From the cell containing the given text, extract its center point as [X, Y] coordinate. 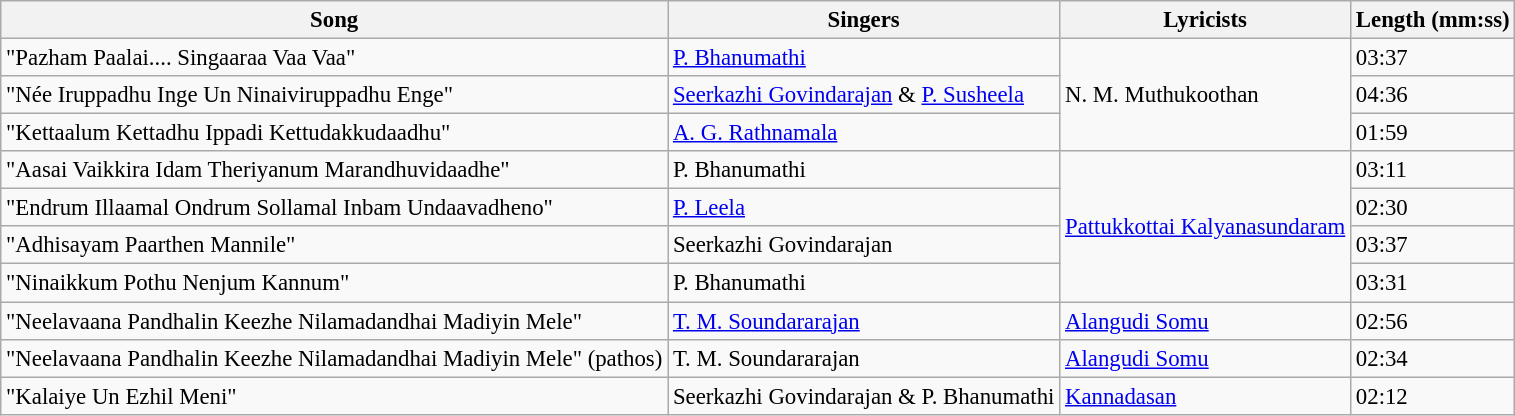
Pattukkottai Kalyanasundaram [1206, 226]
Length (mm:ss) [1433, 20]
01:59 [1433, 133]
"Pazham Paalai.... Singaaraa Vaa Vaa" [334, 58]
Singers [864, 20]
A. G. Rathnamala [864, 133]
Song [334, 20]
"Neelavaana Pandhalin Keezhe Nilamadandhai Madiyin Mele" (pathos) [334, 358]
02:12 [1433, 396]
"Neelavaana Pandhalin Keezhe Nilamadandhai Madiyin Mele" [334, 321]
N. M. Muthukoothan [1206, 96]
03:31 [1433, 283]
02:56 [1433, 321]
"Kalaiye Un Ezhil Meni" [334, 396]
Lyricists [1206, 20]
Seerkazhi Govindarajan & P. Susheela [864, 95]
"Aasai Vaikkira Idam Theriyanum Marandhuvidaadhe" [334, 170]
02:34 [1433, 358]
03:11 [1433, 170]
"Kettaalum Kettadhu Ippadi Kettudakkudaadhu" [334, 133]
"Née Iruppadhu Inge Un Ninaiviruppadhu Enge" [334, 95]
Seerkazhi Govindarajan [864, 245]
"Endrum Illaamal Ondrum Sollamal Inbam Undaavadheno" [334, 208]
02:30 [1433, 208]
"Ninaikkum Pothu Nenjum Kannum" [334, 283]
04:36 [1433, 95]
Kannadasan [1206, 396]
Seerkazhi Govindarajan & P. Bhanumathi [864, 396]
"Adhisayam Paarthen Mannile" [334, 245]
P. Leela [864, 208]
